Capture the cell that displays the provided text and extract its (X, Y) central coordinate. 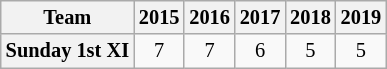
2017 (260, 17)
2015 (159, 17)
2016 (209, 17)
2019 (361, 17)
6 (260, 51)
2018 (310, 17)
Team (68, 17)
Sunday 1st XI (68, 51)
